Output the [x, y] coordinate of the center of the cell containing the given text.  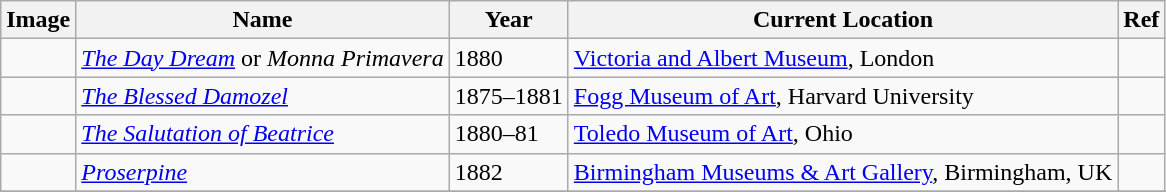
The Salutation of Beatrice [262, 134]
The Day Dream or Monna Primavera [262, 58]
Current Location [842, 20]
The Blessed Damozel [262, 96]
Image [38, 20]
Toledo Museum of Art, Ohio [842, 134]
Name [262, 20]
1882 [508, 172]
1880–81 [508, 134]
Birmingham Museums & Art Gallery, Birmingham, UK [842, 172]
Year [508, 20]
Ref [1142, 20]
1875–1881 [508, 96]
Fogg Museum of Art, Harvard University [842, 96]
Proserpine [262, 172]
1880 [508, 58]
Victoria and Albert Museum, London [842, 58]
